Provide the (X, Y) coordinate of the cell's center where the given text is located.  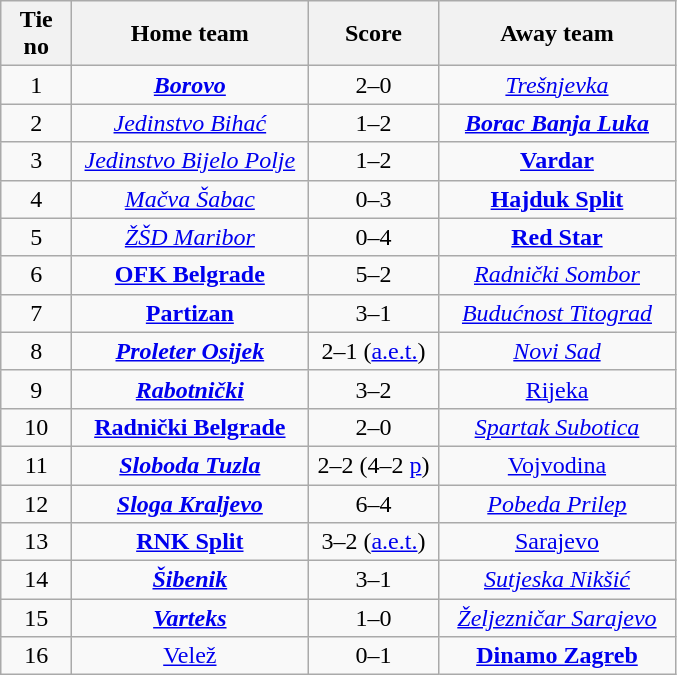
Vardar (557, 161)
Šibenik (190, 580)
8 (36, 351)
3 (36, 161)
Jedinstvo Bijelo Polje (190, 161)
Varteks (190, 618)
Radnički Belgrade (190, 427)
Home team (190, 34)
Željezničar Sarajevo (557, 618)
Red Star (557, 237)
1 (36, 85)
Radnički Sombor (557, 275)
Away team (557, 34)
Trešnjevka (557, 85)
Novi Sad (557, 351)
Hajduk Split (557, 199)
Spartak Subotica (557, 427)
Mačva Šabac (190, 199)
Budućnost Titograd (557, 313)
Sloboda Tuzla (190, 465)
9 (36, 389)
16 (36, 656)
1–0 (374, 618)
15 (36, 618)
2–2 (4–2 p) (374, 465)
4 (36, 199)
3–2 (a.e.t.) (374, 542)
2–1 (a.e.t.) (374, 351)
12 (36, 503)
Partizan (190, 313)
Proleter Osijek (190, 351)
7 (36, 313)
14 (36, 580)
RNK Split (190, 542)
Borac Banja Luka (557, 123)
13 (36, 542)
Rijeka (557, 389)
6–4 (374, 503)
0–4 (374, 237)
0–1 (374, 656)
3–2 (374, 389)
Velež (190, 656)
10 (36, 427)
Tie no (36, 34)
11 (36, 465)
ŽŠD Maribor (190, 237)
Score (374, 34)
Sloga Kraljevo (190, 503)
Dinamo Zagreb (557, 656)
Pobeda Prilep (557, 503)
Vojvodina (557, 465)
OFK Belgrade (190, 275)
Sutjeska Nikšić (557, 580)
Jedinstvo Bihać (190, 123)
2 (36, 123)
5 (36, 237)
Borovo (190, 85)
0–3 (374, 199)
6 (36, 275)
Sarajevo (557, 542)
5–2 (374, 275)
Rabotnički (190, 389)
